Return [x, y] of the center of cell containing provided text 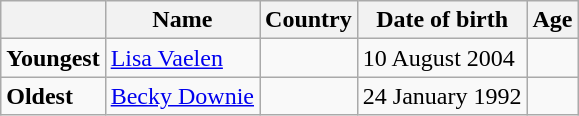
Lisa Vaelen [182, 58]
Becky Downie [182, 96]
24 January 1992 [442, 96]
Youngest [53, 58]
10 August 2004 [442, 58]
Age [552, 20]
Country [309, 20]
Date of birth [442, 20]
Name [182, 20]
Oldest [53, 96]
